Scan for the cell matching the given text and deliver its [X, Y] coordinate at center. 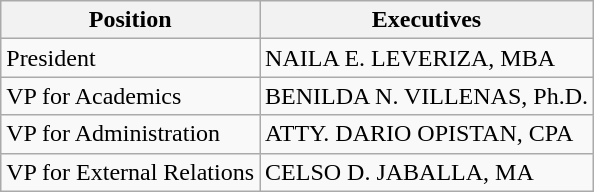
President [130, 58]
VP for Administration [130, 134]
Executives [427, 20]
CELSO D. JABALLA, MA [427, 172]
BENILDA N. VILLENAS, Ph.D. [427, 96]
Position [130, 20]
NAILA E. LEVERIZA, MBA [427, 58]
VP for Academics [130, 96]
VP for External Relations [130, 172]
ATTY. DARIO OPISTAN, CPA [427, 134]
